Detect which cell encompasses the target text, then output its (X, Y) center coordinate. 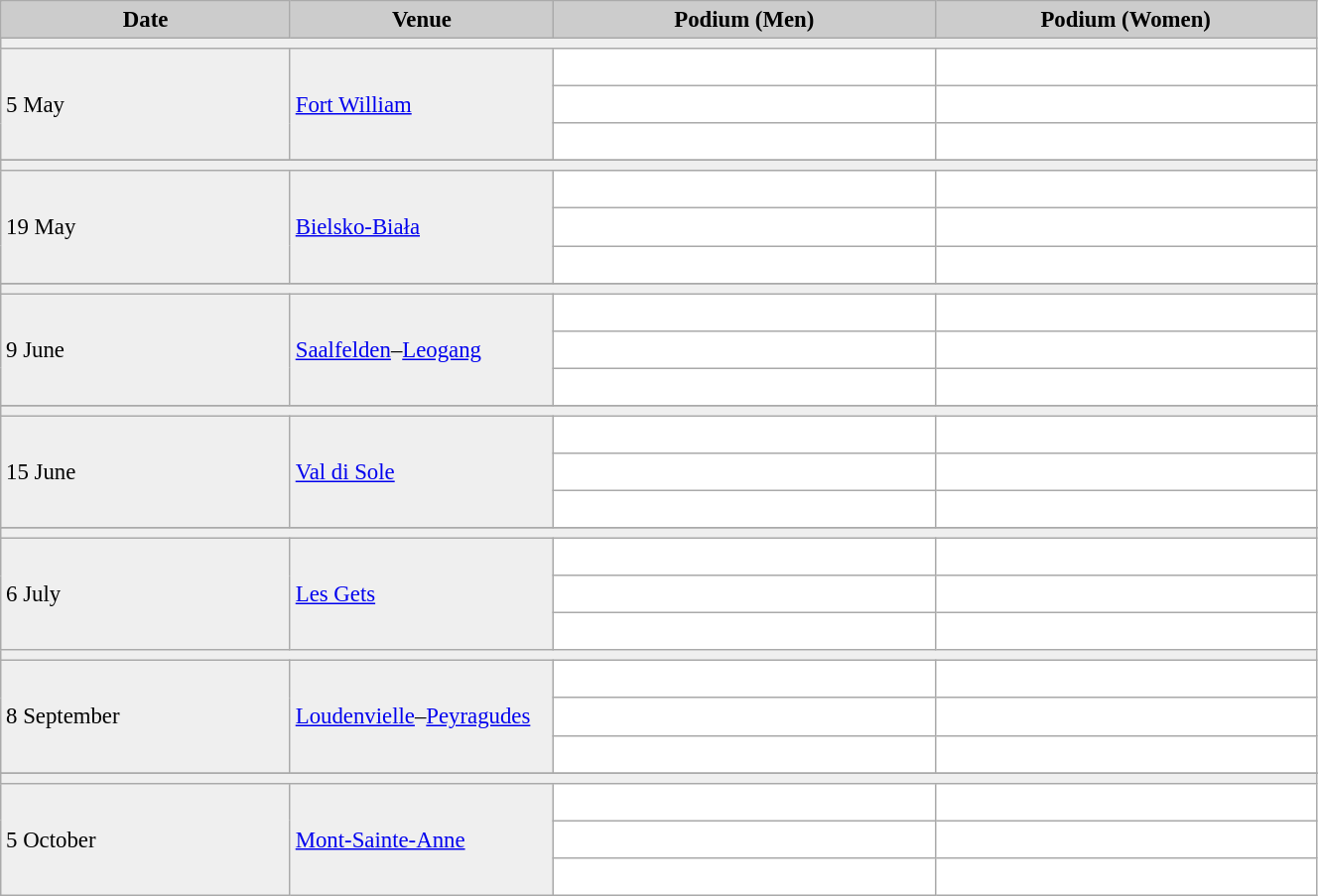
Loudenvielle–Peyragudes (421, 716)
Fort William (421, 105)
Date (146, 20)
Bielsko-Biała (421, 226)
5 May (146, 105)
Venue (421, 20)
Saalfelden–Leogang (421, 349)
9 June (146, 349)
8 September (146, 716)
6 July (146, 595)
Podium (Men) (744, 20)
5 October (146, 839)
Mont-Sainte-Anne (421, 839)
19 May (146, 226)
Les Gets (421, 595)
Val di Sole (421, 472)
Podium (Women) (1125, 20)
15 June (146, 472)
